Detect which cell encompasses the target text, then output its (x, y) center coordinate. 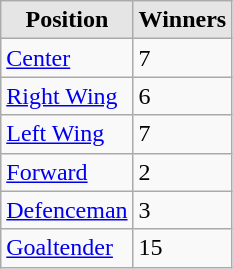
Forward (67, 172)
3 (182, 210)
15 (182, 248)
Left Wing (67, 134)
Winners (182, 20)
6 (182, 96)
Defenceman (67, 210)
Center (67, 58)
Goaltender (67, 248)
Position (67, 20)
Right Wing (67, 96)
2 (182, 172)
